Pinpoint the cell where the given text exists, returning its (x, y) midpoint coordinate. 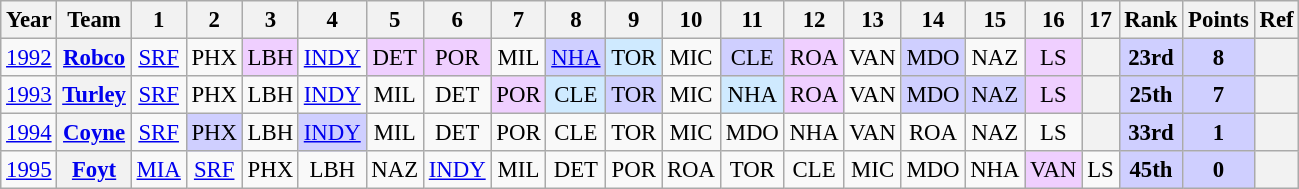
12 (814, 20)
1994 (29, 133)
14 (933, 20)
6 (457, 20)
2 (214, 20)
1993 (29, 95)
Coyne (94, 133)
Robco (94, 58)
1995 (29, 170)
16 (1054, 20)
4 (332, 20)
0 (1218, 170)
15 (995, 20)
45th (1151, 170)
1992 (29, 58)
23rd (1151, 58)
3 (270, 20)
10 (692, 20)
Team (94, 20)
9 (634, 20)
Turley (94, 95)
13 (872, 20)
Points (1218, 20)
5 (394, 20)
33rd (1151, 133)
17 (1100, 20)
MIA (158, 170)
11 (752, 20)
25th (1151, 95)
Ref (1276, 20)
Foyt (94, 170)
Year (29, 20)
Rank (1151, 20)
